For the text-containing cell, return its midpoint in (X, Y) coordinate format. 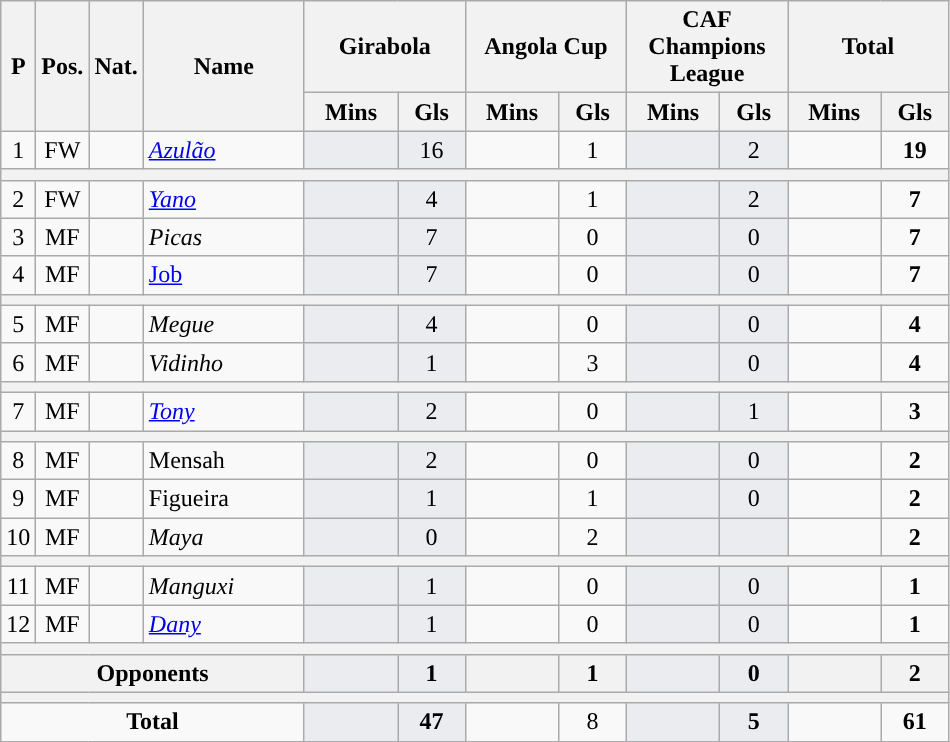
P (18, 66)
Picas (224, 237)
Pos. (62, 66)
Girabola (384, 47)
Angola Cup (546, 47)
Name (224, 66)
12 (18, 624)
Dany (224, 624)
16 (432, 150)
Yano (224, 199)
Megue (224, 324)
Maya (224, 537)
Tony (224, 411)
6 (18, 362)
11 (18, 586)
Figueira (224, 499)
19 (915, 150)
Azulão (224, 150)
61 (915, 722)
Opponents (153, 673)
Nat. (116, 66)
CAF Champions League (706, 47)
Vidinho (224, 362)
9 (18, 499)
Mensah (224, 461)
10 (18, 537)
47 (432, 722)
Manguxi (224, 586)
Job (224, 275)
